Find where the given text appears and provide that cell's center as [X, Y] coordinate. 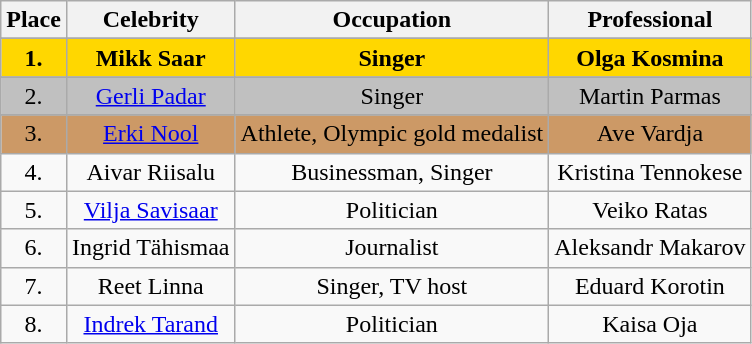
Erki Nool [150, 134]
Ave Vardja [650, 134]
Indrek Tarand [150, 324]
5. [34, 210]
Journalist [392, 248]
Eduard Korotin [650, 286]
Athlete, Olympic gold medalist [392, 134]
7. [34, 286]
Aleksandr Makarov [650, 248]
Celebrity [150, 20]
Kaisa Oja [650, 324]
Kristina Tennokese [650, 172]
Veiko Ratas [650, 210]
Occupation [392, 20]
Ingrid Tähismaa [150, 248]
Vilja Savisaar [150, 210]
2. [34, 96]
Place [34, 20]
Aivar Riisalu [150, 172]
Businessman, Singer [392, 172]
Reet Linna [150, 286]
Gerli Padar [150, 96]
Martin Parmas [650, 96]
3. [34, 134]
8. [34, 324]
Professional [650, 20]
Singer, TV host [392, 286]
6. [34, 248]
Mikk Saar [150, 58]
4. [34, 172]
Olga Kosmina [650, 58]
1. [34, 58]
